Identify which cell holds the provided text, then report its (X, Y) central coordinate. 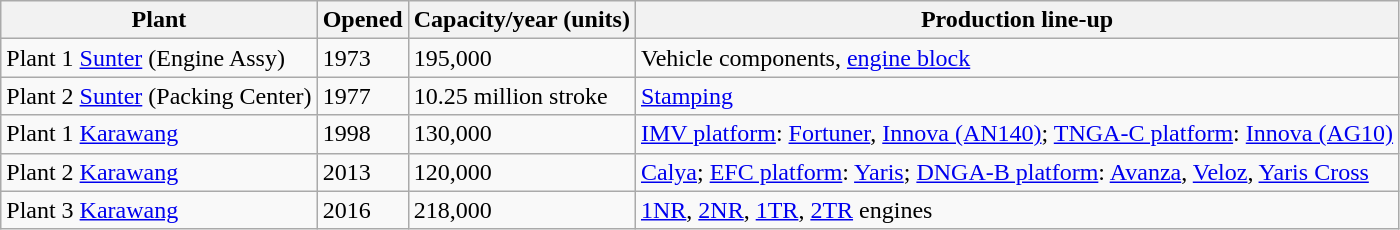
Plant (159, 20)
1973 (362, 58)
1998 (362, 134)
195,000 (522, 58)
130,000 (522, 134)
Calya; EFC platform: Yaris; DNGA-B platform: Avanza, Veloz, Yaris Cross (1016, 172)
Plant 3 Karawang (159, 210)
Capacity/year (units) (522, 20)
Stamping (1016, 96)
120,000 (522, 172)
Opened (362, 20)
1NR, 2NR, 1TR, 2TR engines (1016, 210)
Plant 2 Karawang (159, 172)
2016 (362, 210)
Plant 1 Karawang (159, 134)
2013 (362, 172)
1977 (362, 96)
218,000 (522, 210)
Plant 1 Sunter (Engine Assy) (159, 58)
IMV platform: Fortuner, Innova (AN140); TNGA-C platform: Innova (AG10) (1016, 134)
Production line-up (1016, 20)
Vehicle components, engine block (1016, 58)
Plant 2 Sunter (Packing Center) (159, 96)
10.25 million stroke (522, 96)
